Extract the (X, Y) coordinate from the center of the cell holding the provided text.  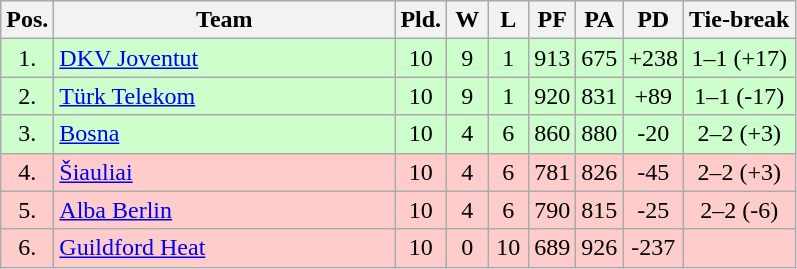
6. (28, 248)
926 (600, 248)
+89 (654, 96)
826 (600, 172)
790 (552, 210)
-45 (654, 172)
920 (552, 96)
Alba Berlin (224, 210)
-237 (654, 248)
860 (552, 134)
+238 (654, 58)
Šiauliai (224, 172)
PA (600, 20)
Tie-break (739, 20)
Guildford Heat (224, 248)
1–1 (+17) (739, 58)
-20 (654, 134)
W (468, 20)
815 (600, 210)
5. (28, 210)
Türk Telekom (224, 96)
4. (28, 172)
Pld. (421, 20)
PF (552, 20)
0 (468, 248)
Bosna (224, 134)
3. (28, 134)
2–2 (-6) (739, 210)
831 (600, 96)
DKV Joventut (224, 58)
880 (600, 134)
2. (28, 96)
913 (552, 58)
689 (552, 248)
781 (552, 172)
L (508, 20)
Pos. (28, 20)
675 (600, 58)
1–1 (-17) (739, 96)
1. (28, 58)
Team (224, 20)
-25 (654, 210)
PD (654, 20)
